Return the (X, Y) coordinate for the center point of the cell that contains the specified text.  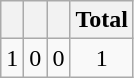
Total (102, 20)
